Locate the cell with the specified text and output its [X, Y] center coordinate. 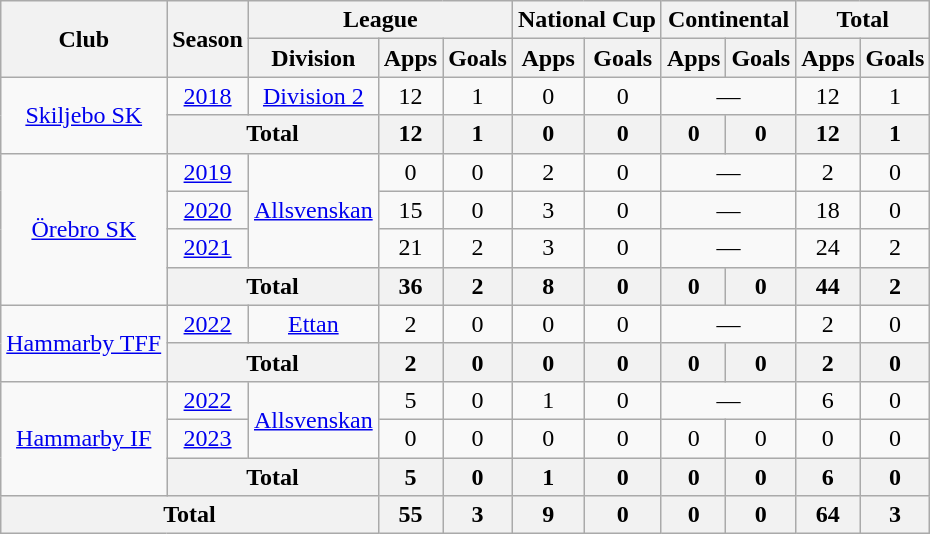
Club [84, 39]
National Cup [586, 20]
15 [410, 210]
Skiljebo SK [84, 115]
24 [828, 248]
Hammarby IF [84, 438]
2023 [208, 438]
Season [208, 39]
55 [410, 515]
Örebro SK [84, 229]
Division 2 [313, 96]
2018 [208, 96]
Continental [728, 20]
64 [828, 515]
9 [548, 515]
44 [828, 286]
8 [548, 286]
2021 [208, 248]
League [380, 20]
Hammarby TFF [84, 343]
Ettan [313, 324]
2019 [208, 172]
2020 [208, 210]
21 [410, 248]
Division [313, 58]
36 [410, 286]
18 [828, 210]
